Detect which cell encompasses the target text, then output its [x, y] center coordinate. 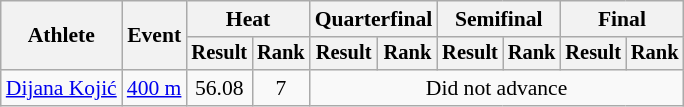
56.08 [219, 88]
Athlete [62, 36]
400 m [154, 88]
Semifinal [498, 19]
Dijana Kojić [62, 88]
7 [281, 88]
Event [154, 36]
Final [622, 19]
Did not advance [497, 88]
Heat [248, 19]
Quarterfinal [374, 19]
